Detect which cell encompasses the target text, then output its (X, Y) center coordinate. 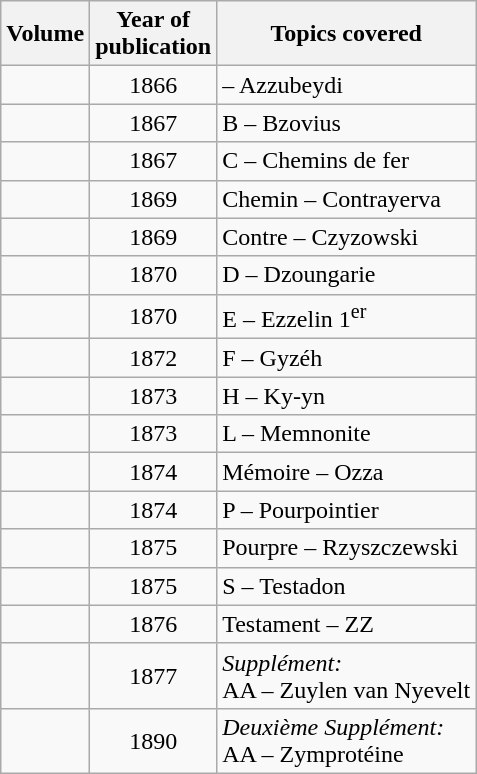
D – Dzoungarie (346, 275)
Topics covered (346, 34)
Chemin – Contrayerva (346, 199)
E – Ezzelin 1er (346, 316)
F – Gyzéh (346, 358)
1866 (154, 85)
B – Bzovius (346, 123)
1890 (154, 740)
C – Chemins de fer (346, 161)
H – Ky-yn (346, 396)
Pourpre – Rzyszczewski (346, 548)
S – Testadon (346, 586)
Supplément:AA – Zuylen van Nyevelt (346, 676)
Year ofpublication (154, 34)
L – Memnonite (346, 434)
Contre – Czyzowski (346, 237)
1877 (154, 676)
Mémoire – Ozza (346, 472)
Volume (46, 34)
– Azzubeydi (346, 85)
P – Pourpointier (346, 510)
1872 (154, 358)
Testament – ZZ (346, 624)
Deuxième Supplément:AA – Zymprotéine (346, 740)
1876 (154, 624)
